From the cell containing the given text, extract its center point as (X, Y) coordinate. 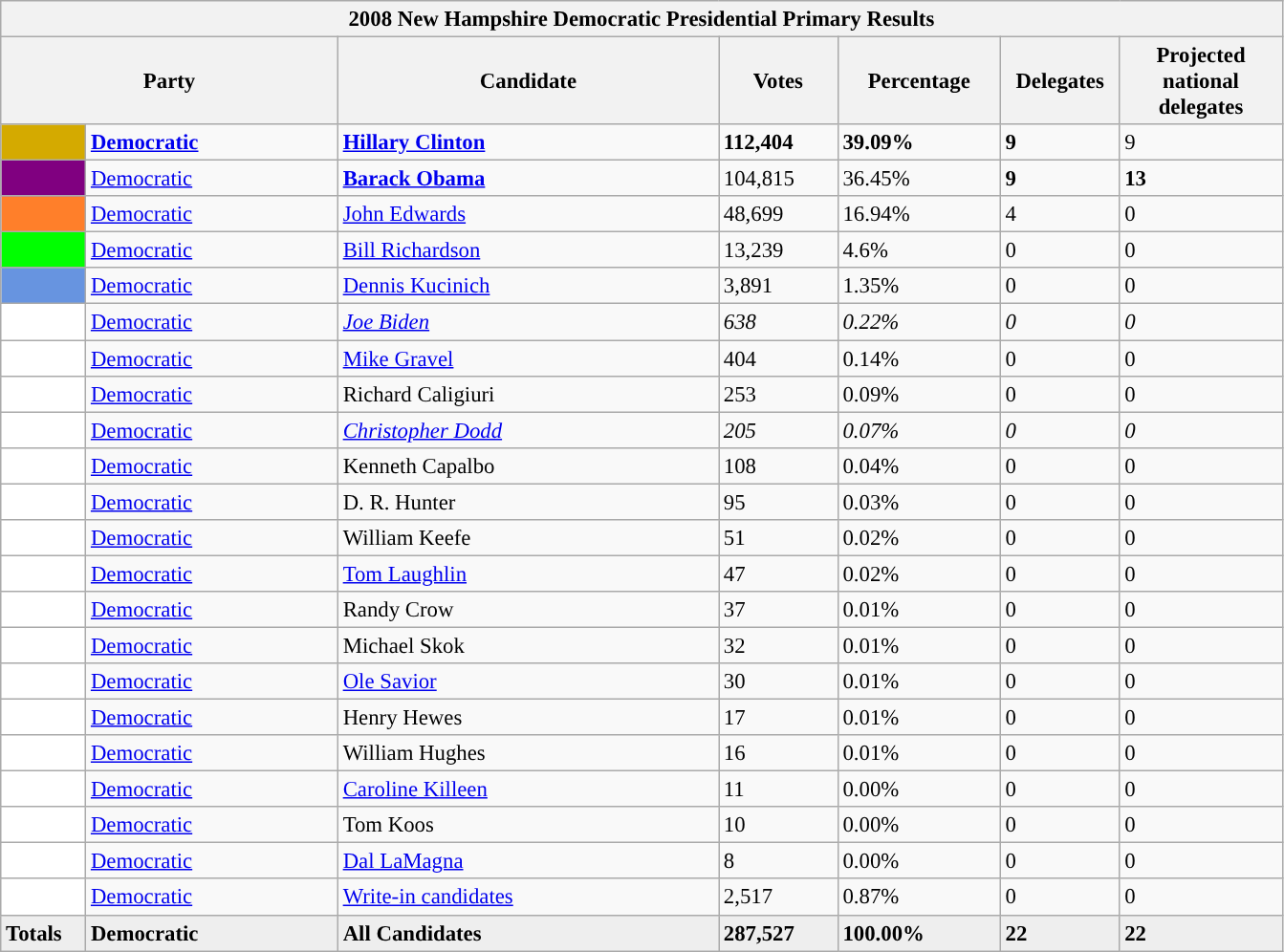
Kenneth Capalbo (528, 465)
William Keefe (528, 538)
36.45% (919, 179)
John Edwards (528, 214)
47 (778, 573)
Christopher Dodd (528, 430)
D. R. Hunter (528, 502)
Tom Laughlin (528, 573)
Dal LaMagna (528, 861)
13 (1201, 179)
Caroline Killeen (528, 790)
Richard Caligiuri (528, 394)
4.6% (919, 250)
0.09% (919, 394)
Projected national delegates (1201, 81)
Tom Koos (528, 825)
30 (778, 682)
Bill Richardson (528, 250)
8 (778, 861)
32 (778, 645)
48,699 (778, 214)
17 (778, 718)
0.03% (919, 502)
2,517 (778, 898)
Candidate (528, 81)
0.87% (919, 898)
Joe Biden (528, 322)
Delegates (1059, 81)
39.09% (919, 142)
51 (778, 538)
Michael Skok (528, 645)
0.04% (919, 465)
Write-in candidates (528, 898)
2008 New Hampshire Democratic Presidential Primary Results (642, 19)
10 (778, 825)
287,527 (778, 933)
104,815 (778, 179)
All Candidates (528, 933)
4 (1059, 214)
Randy Crow (528, 610)
Hillary Clinton (528, 142)
Totals (44, 933)
Barack Obama (528, 179)
Ole Savior (528, 682)
Henry Hewes (528, 718)
112,404 (778, 142)
Party (170, 81)
1.35% (919, 286)
Mike Gravel (528, 358)
95 (778, 502)
Votes (778, 81)
638 (778, 322)
100.00% (919, 933)
13,239 (778, 250)
Percentage (919, 81)
253 (778, 394)
William Hughes (528, 753)
16.94% (919, 214)
108 (778, 465)
16 (778, 753)
205 (778, 430)
0.07% (919, 430)
37 (778, 610)
0.14% (919, 358)
0.22% (919, 322)
Dennis Kucinich (528, 286)
11 (778, 790)
404 (778, 358)
3,891 (778, 286)
